Find where the given text appears and provide that cell's center as [X, Y] coordinate. 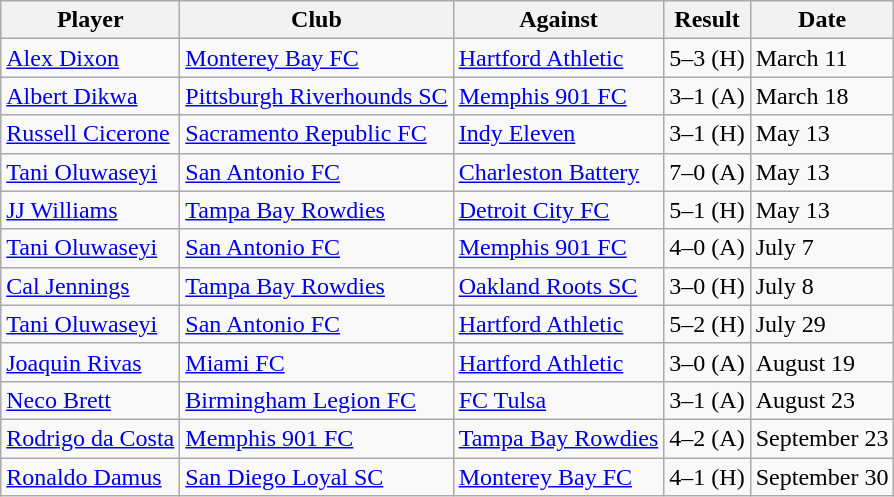
7–0 (A) [707, 172]
Ronaldo Damus [90, 477]
Charleston Battery [558, 172]
Sacramento Republic FC [316, 134]
September 23 [822, 438]
Russell Cicerone [90, 134]
Alex Dixon [90, 58]
August 23 [822, 400]
4–2 (A) [707, 438]
Date [822, 20]
JJ Williams [90, 210]
5–2 (H) [707, 324]
4–0 (A) [707, 248]
5–1 (H) [707, 210]
3–1 (H) [707, 134]
5–3 (H) [707, 58]
Miami FC [316, 362]
San Diego Loyal SC [316, 477]
Pittsburgh Riverhounds SC [316, 96]
Cal Jennings [90, 286]
Player [90, 20]
Albert Dikwa [90, 96]
August 19 [822, 362]
March 11 [822, 58]
Oakland Roots SC [558, 286]
Result [707, 20]
Against [558, 20]
Club [316, 20]
July 7 [822, 248]
Detroit City FC [558, 210]
September 30 [822, 477]
July 29 [822, 324]
Neco Brett [90, 400]
4–1 (H) [707, 477]
Birmingham Legion FC [316, 400]
3–0 (H) [707, 286]
3–0 (A) [707, 362]
March 18 [822, 96]
FC Tulsa [558, 400]
Indy Eleven [558, 134]
Rodrigo da Costa [90, 438]
Joaquin Rivas [90, 362]
July 8 [822, 286]
